Determine the [X, Y] coordinate at the center of the cell enclosing the given text.  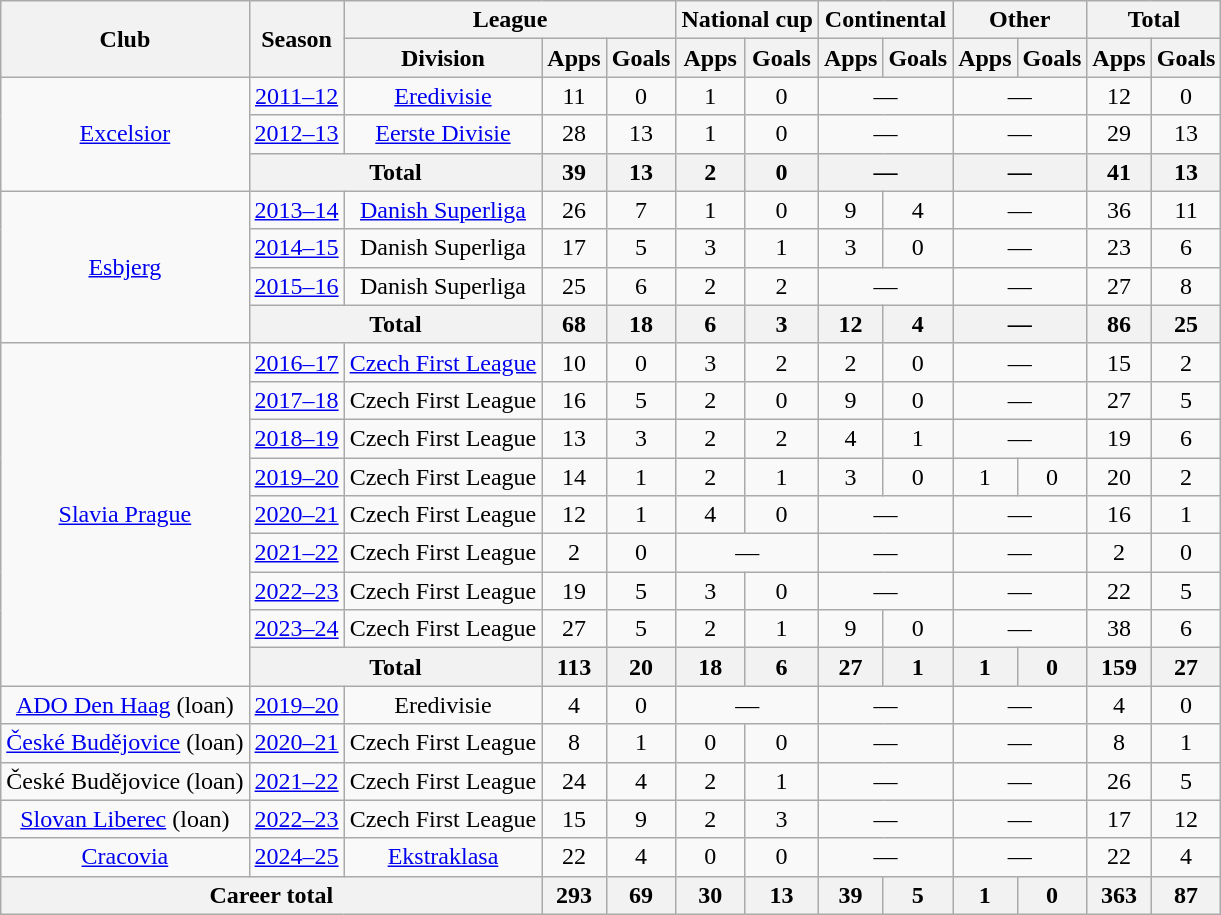
7 [641, 210]
69 [641, 895]
293 [574, 895]
86 [1119, 324]
2017–18 [296, 400]
Esbjerg [125, 267]
2018–19 [296, 438]
2013–14 [296, 210]
Excelsior [125, 134]
Division [443, 58]
113 [574, 667]
28 [574, 134]
Season [296, 39]
36 [1119, 210]
10 [574, 362]
2014–15 [296, 248]
Career total [272, 895]
363 [1119, 895]
2016–17 [296, 362]
29 [1119, 134]
30 [710, 895]
Continental [885, 20]
41 [1119, 172]
Slovan Liberec (loan) [125, 819]
Club [125, 39]
2024–25 [296, 857]
Eerste Divisie [443, 134]
68 [574, 324]
League [510, 20]
2015–16 [296, 286]
23 [1119, 248]
2023–24 [296, 629]
2011–12 [296, 96]
Other [1020, 20]
14 [574, 477]
38 [1119, 629]
24 [574, 781]
Ekstraklasa [443, 857]
Slavia Prague [125, 514]
2012–13 [296, 134]
Cracovia [125, 857]
National cup [747, 20]
87 [1186, 895]
159 [1119, 667]
ADO Den Haag (loan) [125, 705]
